From the cell containing the given text, extract its center point as [X, Y] coordinate. 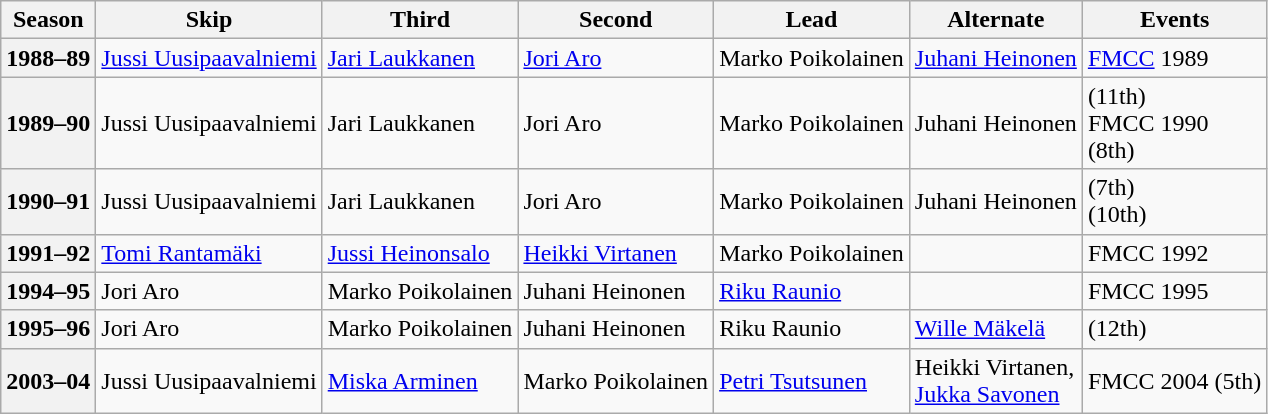
FMCC 2004 (5th) [1174, 380]
Season [48, 20]
Wille Mäkelä [996, 329]
Petri Tsutsunen [812, 380]
1991–92 [48, 253]
Skip [209, 20]
Lead [812, 20]
Second [616, 20]
Heikki Virtanen [616, 253]
1988–89 [48, 58]
Alternate [996, 20]
(11th)FMCC 1990 (8th) [1174, 123]
Third [420, 20]
1990–91 [48, 202]
(7th) (10th) [1174, 202]
1994–95 [48, 291]
1995–96 [48, 329]
Events [1174, 20]
Miska Arminen [420, 380]
Heikki Virtanen,Jukka Savonen [996, 380]
FMCC 1995 [1174, 291]
Tomi Rantamäki [209, 253]
Jussi Heinonsalo [420, 253]
FMCC 1992 [1174, 253]
2003–04 [48, 380]
1989–90 [48, 123]
(12th) [1174, 329]
FMCC 1989 [1174, 58]
